Identify which cell holds the provided text, then report its [x, y] central coordinate. 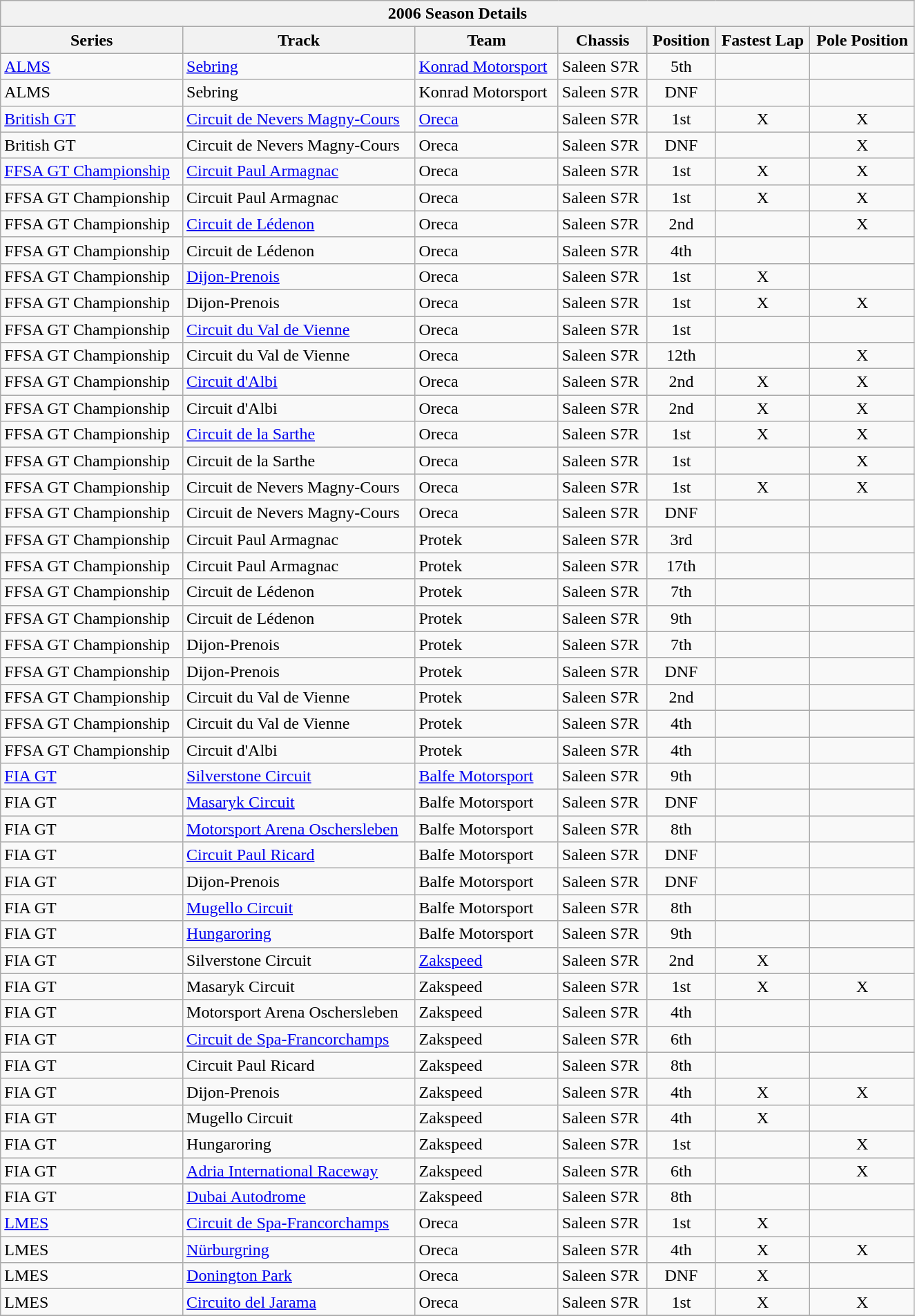
Adria International Raceway [299, 1171]
Track [299, 40]
Circuito del Jarama [299, 1302]
3rd [681, 540]
Dubai Autodrome [299, 1197]
12th [681, 356]
Series [92, 40]
Fastest Lap [762, 40]
2006 Season Details [458, 14]
Position [681, 40]
Team [486, 40]
Donington Park [299, 1276]
Nürburgring [299, 1250]
Chassis [602, 40]
5th [681, 66]
17th [681, 566]
Pole Position [862, 40]
